Capture the cell that displays the provided text and extract its [X, Y] central coordinate. 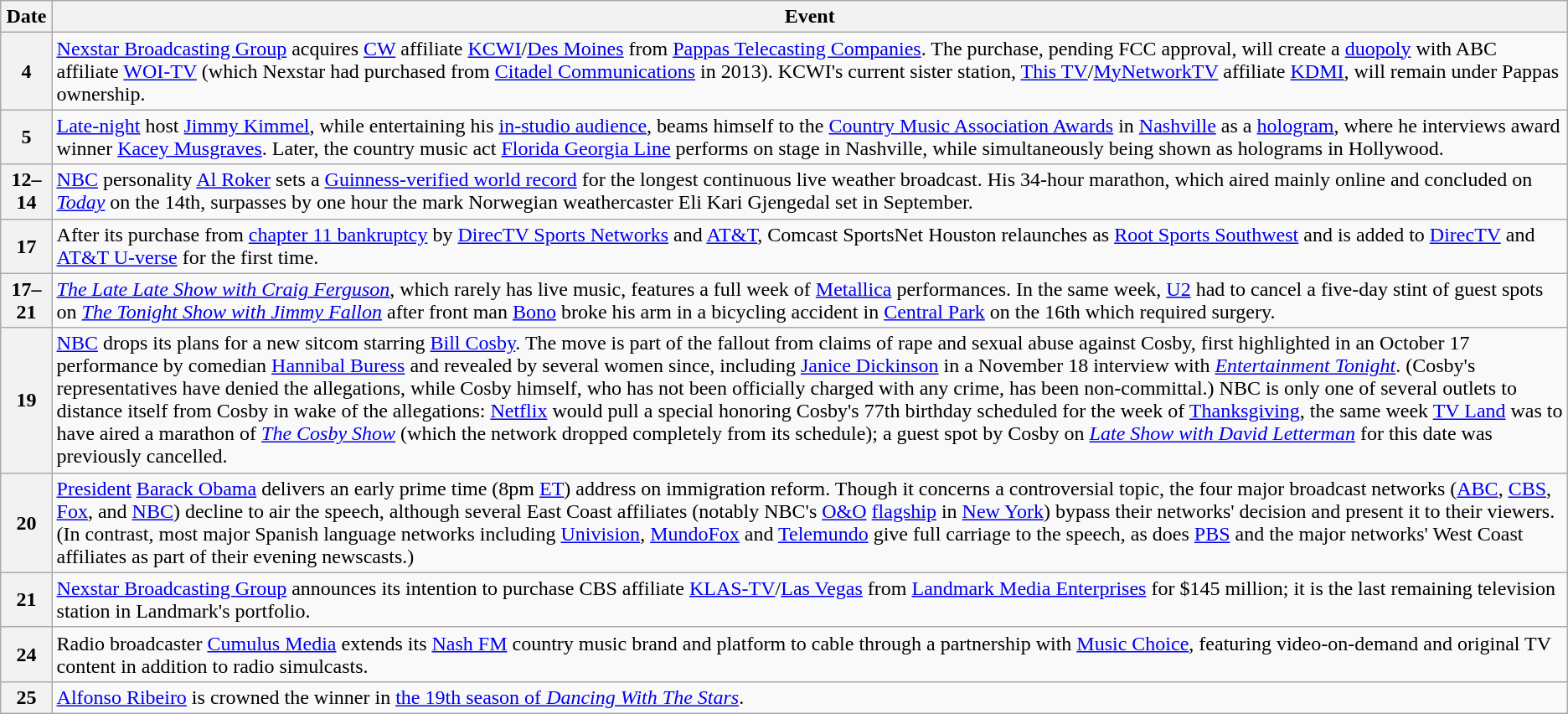
24 [27, 654]
Event [809, 17]
19 [27, 401]
20 [27, 523]
Date [27, 17]
5 [27, 137]
25 [27, 697]
21 [27, 600]
12–14 [27, 191]
17–21 [27, 300]
4 [27, 71]
Alfonso Ribeiro is crowned the winner in the 19th season of Dancing With The Stars. [809, 697]
17 [27, 246]
